From the cell containing the given text, extract its center point as (x, y) coordinate. 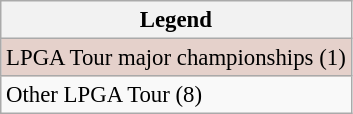
LPGA Tour major championships (1) (176, 58)
Legend (176, 20)
Other LPGA Tour (8) (176, 95)
